Return the (X, Y) coordinate for the center point of the cell that contains the specified text.  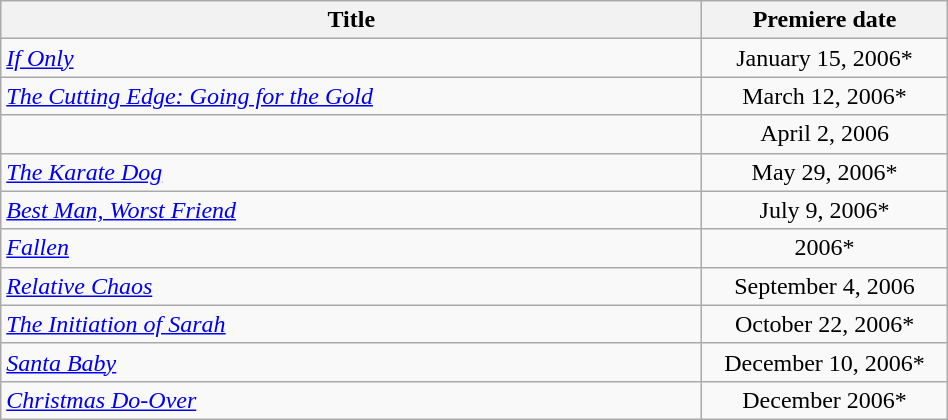
Christmas Do-Over (352, 400)
The Initiation of Sarah (352, 324)
Best Man, Worst Friend (352, 210)
The Karate Dog (352, 172)
Relative Chaos (352, 286)
Fallen (352, 248)
December 10, 2006* (824, 362)
If Only (352, 58)
October 22, 2006* (824, 324)
Premiere date (824, 20)
July 9, 2006* (824, 210)
Santa Baby (352, 362)
September 4, 2006 (824, 286)
December 2006* (824, 400)
January 15, 2006* (824, 58)
The Cutting Edge: Going for the Gold (352, 96)
2006* (824, 248)
March 12, 2006* (824, 96)
May 29, 2006* (824, 172)
Title (352, 20)
April 2, 2006 (824, 134)
